Return the (X, Y) coordinate for the center point of the cell that contains the specified text.  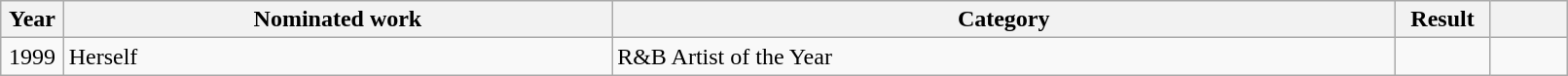
R&B Artist of the Year (1004, 57)
Year (32, 19)
Category (1004, 19)
Nominated work (338, 19)
1999 (32, 57)
Result (1442, 19)
Herself (338, 57)
